Capture the cell that displays the provided text and extract its (X, Y) central coordinate. 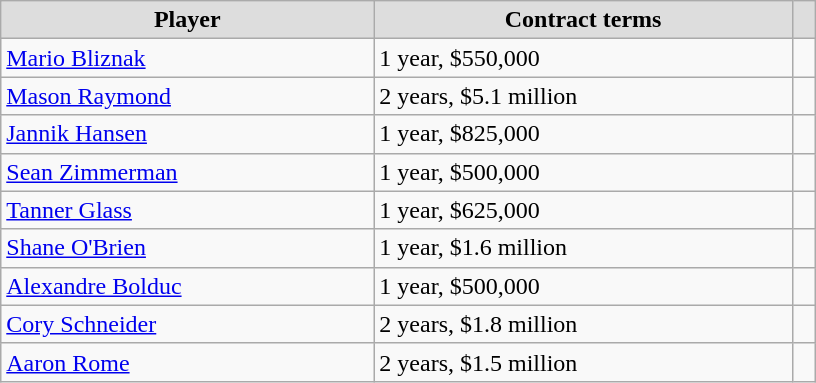
2 years, $1.8 million (584, 324)
Alexandre Bolduc (188, 286)
Mario Bliznak (188, 58)
Aaron Rome (188, 362)
1 year, $1.6 million (584, 248)
1 year, $550,000 (584, 58)
Tanner Glass (188, 210)
1 year, $625,000 (584, 210)
1 year, $825,000 (584, 134)
Cory Schneider (188, 324)
Shane O'Brien (188, 248)
Player (188, 20)
Contract terms (584, 20)
Sean Zimmerman (188, 172)
Jannik Hansen (188, 134)
2 years, $5.1 million (584, 96)
2 years, $1.5 million (584, 362)
Mason Raymond (188, 96)
